Extract the [X, Y] coordinate from the center of the cell holding the provided text.  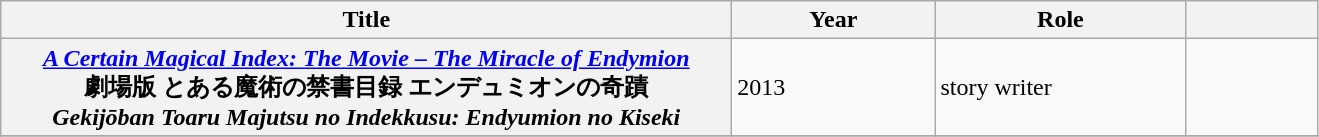
story writer [1060, 88]
2013 [834, 88]
Role [1060, 20]
Year [834, 20]
A Certain Magical Index: The Movie – The Miracle of Endymion劇場版 とある魔術の禁書目録 エンデュミオンの奇蹟 Gekijōban Toaru Majutsu no Indekkusu: Endyumion no Kiseki [366, 88]
Title [366, 20]
